Locate the cell with the specified text and output its [x, y] center coordinate. 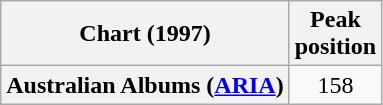
158 [335, 85]
Chart (1997) [145, 34]
Australian Albums (ARIA) [145, 85]
Peakposition [335, 34]
